Provide the (X, Y) coordinate of the cell's center where the given text is located.  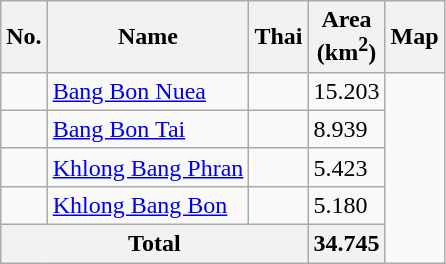
5.423 (346, 167)
Map (414, 37)
Total (154, 244)
8.939 (346, 129)
Area(km2) (346, 37)
15.203 (346, 91)
34.745 (346, 244)
Name (148, 37)
No. (24, 37)
Khlong Bang Phran (148, 167)
Bang Bon Nuea (148, 91)
Bang Bon Tai (148, 129)
5.180 (346, 205)
Khlong Bang Bon (148, 205)
Thai (278, 37)
